Locate the cell with the specified text and output its (X, Y) center coordinate. 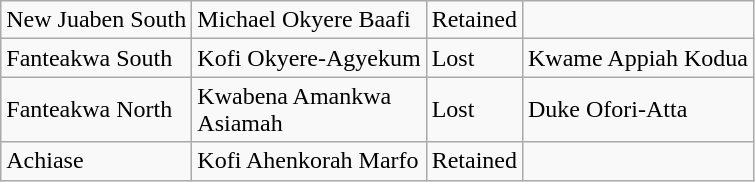
Duke Ofori-Atta (638, 110)
Fanteakwa North (96, 110)
Achiase (96, 161)
Kofi Okyere-Agyekum (309, 58)
Kwabena Amankwa Asiamah (309, 110)
Fanteakwa South (96, 58)
New Juaben South (96, 20)
Kwame Appiah Kodua (638, 58)
Kofi Ahenkorah Marfo (309, 161)
Michael Okyere Baafi (309, 20)
